Determine the [x, y] coordinate at the center of the cell enclosing the given text.  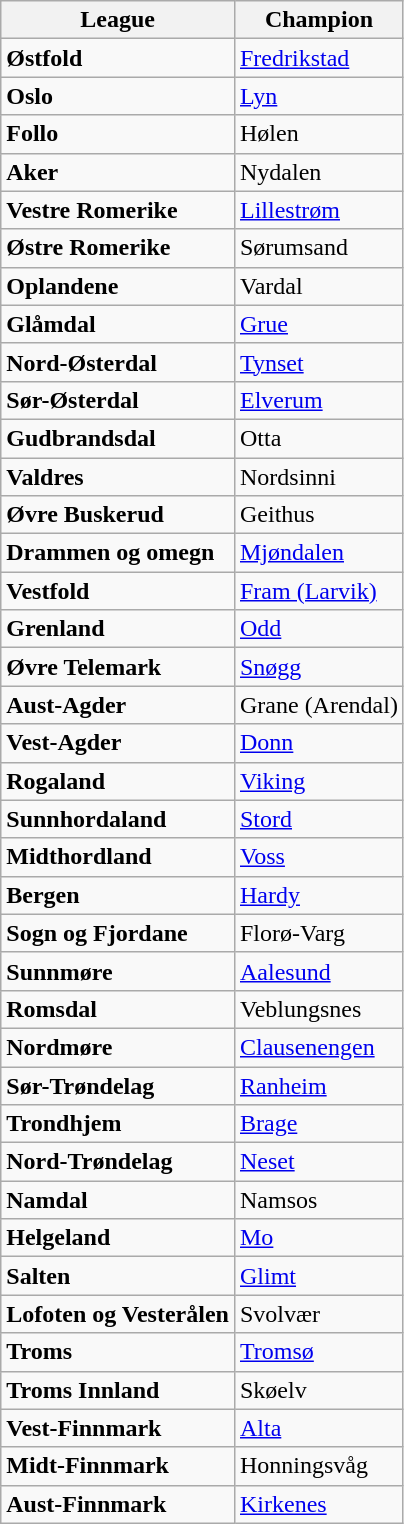
Lillestrøm [318, 210]
Nordsinni [318, 477]
Midthordland [118, 857]
Mo [318, 1238]
Grenland [118, 629]
Salten [118, 1276]
Vestfold [118, 591]
Helgeland [118, 1238]
Fram (Larvik) [318, 591]
Grue [318, 324]
League [118, 20]
Nord-Trøndelag [118, 1162]
Troms [118, 1352]
Snøgg [318, 667]
Elverum [318, 400]
Vestre Romerike [118, 210]
Hølen [318, 134]
Drammen og omegn [118, 553]
Donn [318, 743]
Glimt [318, 1276]
Aust-Agder [118, 705]
Veblungsnes [318, 1009]
Hardy [318, 895]
Stord [318, 819]
Øvre Buskerud [118, 515]
Nordmøre [118, 1047]
Sør-Trøndelag [118, 1085]
Geithus [318, 515]
Nydalen [318, 172]
Skøelv [318, 1390]
Romsdal [118, 1009]
Fredrikstad [318, 58]
Tynset [318, 362]
Brage [318, 1124]
Clausenengen [318, 1047]
Namdal [118, 1200]
Bergen [118, 895]
Sunnhordaland [118, 819]
Sogn og Fjordane [118, 933]
Vest-Finnmark [118, 1428]
Oslo [118, 96]
Troms Innland [118, 1390]
Øvre Telemark [118, 667]
Alta [318, 1428]
Mjøndalen [318, 553]
Voss [318, 857]
Otta [318, 438]
Odd [318, 629]
Ranheim [318, 1085]
Follo [118, 134]
Nord-Østerdal [118, 362]
Svolvær [318, 1314]
Sør-Østerdal [118, 400]
Gudbrandsdal [118, 438]
Namsos [318, 1200]
Midt-Finnmark [118, 1466]
Champion [318, 20]
Vardal [318, 286]
Sunnmøre [118, 971]
Glåmdal [118, 324]
Lofoten og Vesterålen [118, 1314]
Tromsø [318, 1352]
Aust-Finnmark [118, 1504]
Oplandene [118, 286]
Aker [118, 172]
Lyn [318, 96]
Østre Romerike [118, 248]
Viking [318, 781]
Østfold [118, 58]
Rogaland [118, 781]
Neset [318, 1162]
Vest-Agder [118, 743]
Trondhjem [118, 1124]
Grane (Arendal) [318, 705]
Kirkenes [318, 1504]
Valdres [118, 477]
Florø-Varg [318, 933]
Honningsvåg [318, 1466]
Aalesund [318, 971]
Sørumsand [318, 248]
